Provide the [X, Y] coordinate of the cell's center where the given text is located.  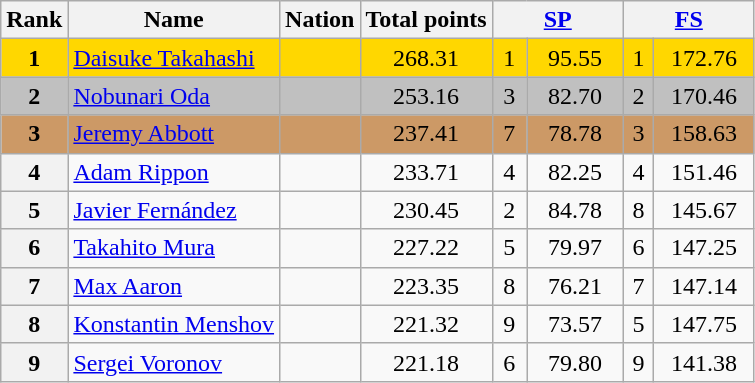
268.31 [426, 58]
223.35 [426, 286]
147.14 [704, 286]
158.63 [704, 134]
Total points [426, 20]
145.67 [704, 210]
84.78 [576, 210]
95.55 [576, 58]
Javier Fernández [174, 210]
Name [174, 20]
151.46 [704, 172]
78.78 [576, 134]
147.75 [704, 324]
Sergei Voronov [174, 362]
227.22 [426, 248]
76.21 [576, 286]
Rank [34, 20]
221.32 [426, 324]
Max Aaron [174, 286]
79.80 [576, 362]
Konstantin Menshov [174, 324]
170.46 [704, 96]
79.97 [576, 248]
147.25 [704, 248]
Takahito Mura [174, 248]
82.70 [576, 96]
237.41 [426, 134]
Jeremy Abbott [174, 134]
233.71 [426, 172]
Nation [320, 20]
253.16 [426, 96]
73.57 [576, 324]
Daisuke Takahashi [174, 58]
82.25 [576, 172]
221.18 [426, 362]
FS [688, 20]
Adam Rippon [174, 172]
230.45 [426, 210]
Nobunari Oda [174, 96]
141.38 [704, 362]
172.76 [704, 58]
SP [558, 20]
